For the text-containing cell, return its midpoint in [X, Y] coordinate format. 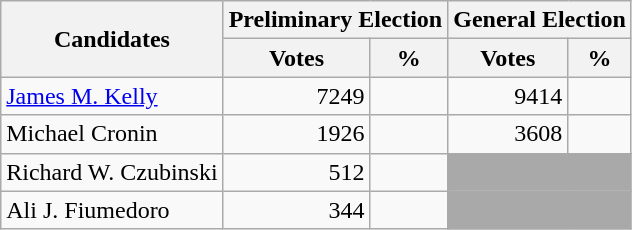
Richard W. Czubinski [112, 172]
James M. Kelly [112, 96]
Candidates [112, 39]
General Election [540, 20]
9414 [508, 96]
344 [296, 210]
1926 [296, 134]
Michael Cronin [112, 134]
512 [296, 172]
Ali J. Fiumedoro [112, 210]
Preliminary Election [336, 20]
7249 [296, 96]
3608 [508, 134]
